Find where the given text appears and provide that cell's center as [x, y] coordinate. 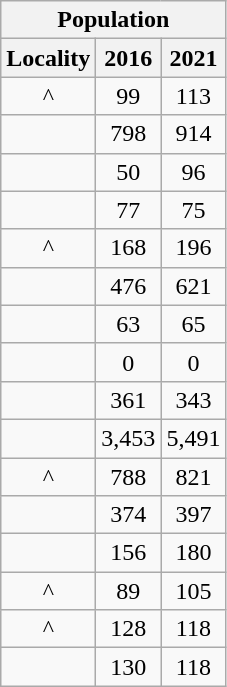
65 [194, 324]
Population [114, 20]
128 [128, 629]
5,491 [194, 438]
63 [128, 324]
50 [128, 172]
397 [194, 515]
343 [194, 400]
2016 [128, 58]
2021 [194, 58]
75 [194, 210]
361 [128, 400]
89 [128, 591]
105 [194, 591]
621 [194, 286]
113 [194, 96]
96 [194, 172]
130 [128, 667]
168 [128, 248]
99 [128, 96]
476 [128, 286]
821 [194, 477]
3,453 [128, 438]
156 [128, 553]
798 [128, 134]
Locality [48, 58]
77 [128, 210]
914 [194, 134]
180 [194, 553]
196 [194, 248]
374 [128, 515]
788 [128, 477]
